Extract the [x, y] coordinate from the center of the cell holding the provided text.  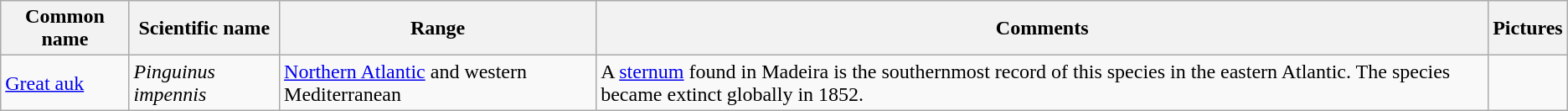
Pinguinus impennis [204, 82]
Comments [1042, 29]
Common name [65, 29]
A sternum found in Madeira is the southernmost record of this species in the eastern Atlantic. The species became extinct globally in 1852. [1042, 82]
Great auk [65, 82]
Pictures [1528, 29]
Northern Atlantic and western Mediterranean [438, 82]
Range [438, 29]
Scientific name [204, 29]
